Return the (x, y) coordinate for the center point of the cell that contains the specified text.  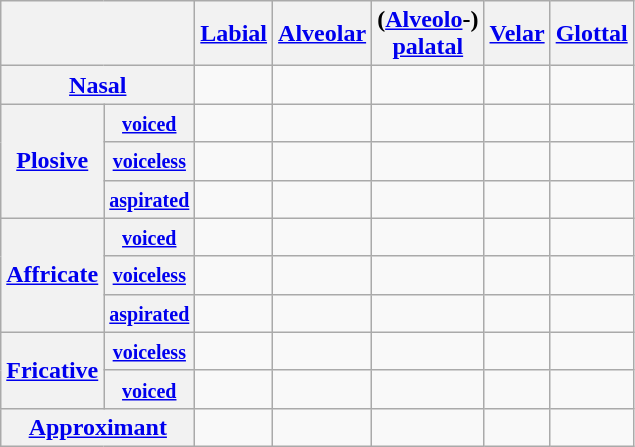
(Alveolo-)palatal (428, 34)
Velar (517, 34)
Affricate (52, 275)
Plosive (52, 161)
Fricative (52, 370)
Labial (234, 34)
Glottal (592, 34)
Alveolar (322, 34)
Approximant (98, 427)
Nasal (98, 85)
